Pinpoint the cell where the given text exists, returning its [X, Y] midpoint coordinate. 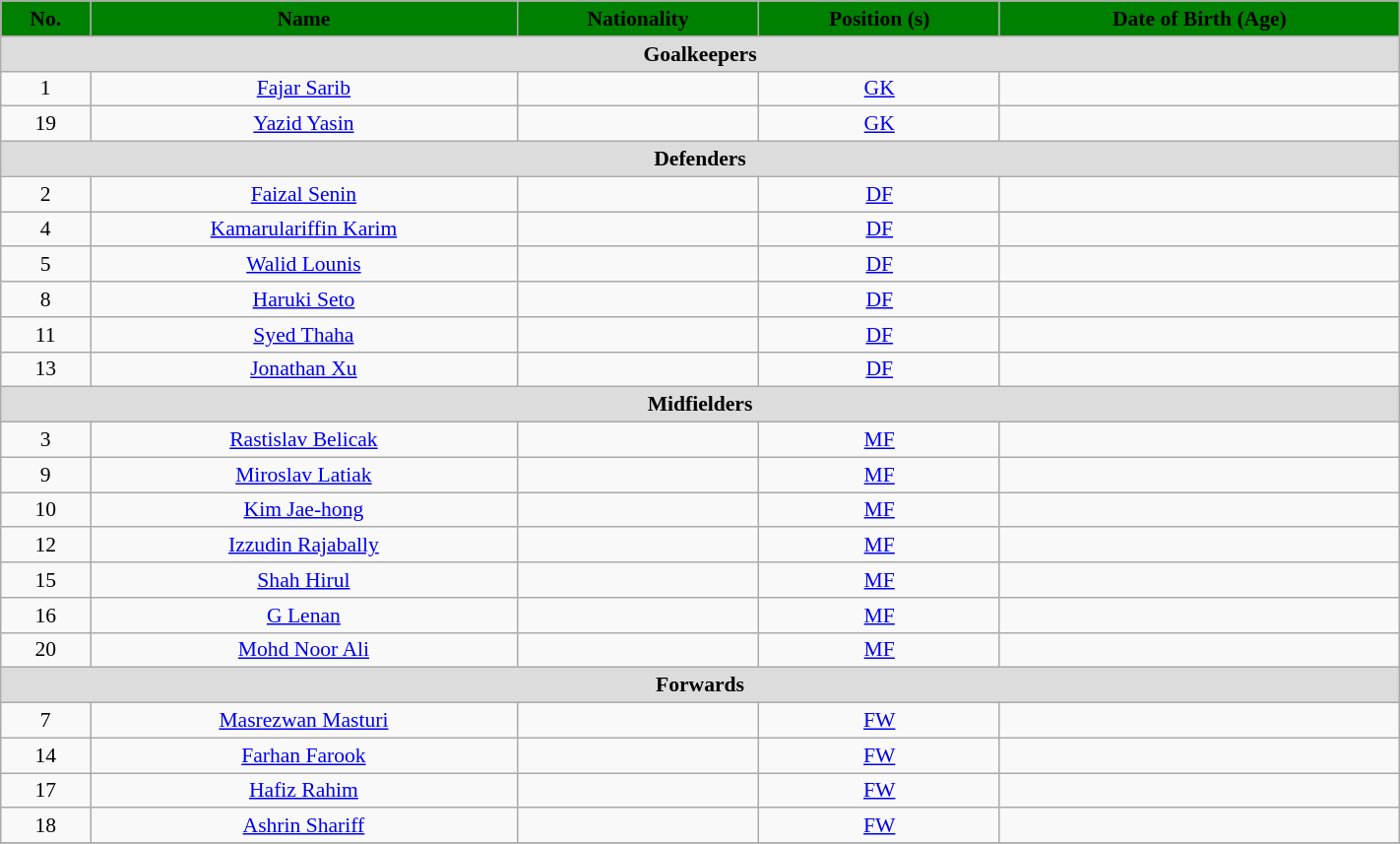
Farhan Farook [303, 755]
No. [45, 19]
Nationality [638, 19]
Faizal Senin [303, 194]
12 [45, 546]
20 [45, 650]
Walid Lounis [303, 265]
Position (s) [879, 19]
16 [45, 616]
Yazid Yasin [303, 124]
10 [45, 510]
Masrezwan Masturi [303, 721]
3 [45, 440]
Midfielders [700, 405]
4 [45, 229]
Kamarulariffin Karim [303, 229]
Jonathan Xu [303, 369]
Hafiz Rahim [303, 791]
Izzudin Rajabally [303, 546]
Miroslav Latiak [303, 475]
7 [45, 721]
15 [45, 580]
Date of Birth (Age) [1199, 19]
9 [45, 475]
Kim Jae-hong [303, 510]
Mohd Noor Ali [303, 650]
17 [45, 791]
5 [45, 265]
14 [45, 755]
Shah Hirul [303, 580]
8 [45, 299]
Fajar Sarib [303, 89]
11 [45, 335]
13 [45, 369]
Forwards [700, 685]
Goalkeepers [700, 54]
18 [45, 826]
G Lenan [303, 616]
Haruki Seto [303, 299]
19 [45, 124]
Syed Thaha [303, 335]
2 [45, 194]
Ashrin Shariff [303, 826]
Rastislav Belicak [303, 440]
Defenders [700, 160]
Name [303, 19]
1 [45, 89]
